For the text-containing cell, return its midpoint in (x, y) coordinate format. 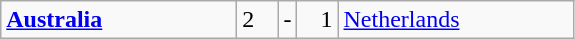
Australia (119, 20)
- (288, 20)
Netherlands (456, 20)
2 (258, 20)
1 (318, 20)
